For the text-containing cell, return its midpoint in (x, y) coordinate format. 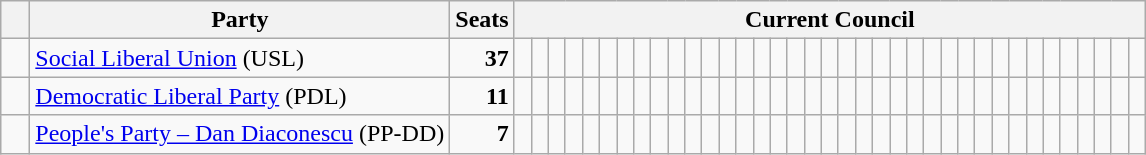
Seats (482, 20)
37 (482, 58)
Democratic Liberal Party (PDL) (240, 96)
Current Council (830, 20)
7 (482, 134)
11 (482, 96)
Social Liberal Union (USL) (240, 58)
People's Party – Dan Diaconescu (PP-DD) (240, 134)
Party (240, 20)
